Determine the [x, y] coordinate at the center of the cell enclosing the given text.  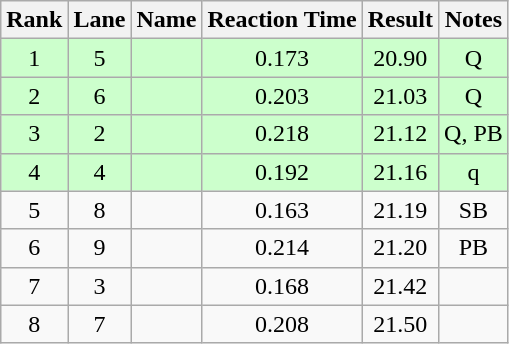
9 [100, 248]
0.208 [282, 324]
21.50 [400, 324]
21.42 [400, 286]
21.12 [400, 134]
Lane [100, 20]
0.173 [282, 58]
Reaction Time [282, 20]
20.90 [400, 58]
PB [474, 248]
0.168 [282, 286]
0.203 [282, 96]
Notes [474, 20]
Q, PB [474, 134]
21.16 [400, 172]
0.163 [282, 210]
0.214 [282, 248]
Result [400, 20]
21.03 [400, 96]
q [474, 172]
21.19 [400, 210]
0.218 [282, 134]
0.192 [282, 172]
1 [34, 58]
Rank [34, 20]
21.20 [400, 248]
Name [166, 20]
SB [474, 210]
